From the cell containing the given text, extract its center point as (X, Y) coordinate. 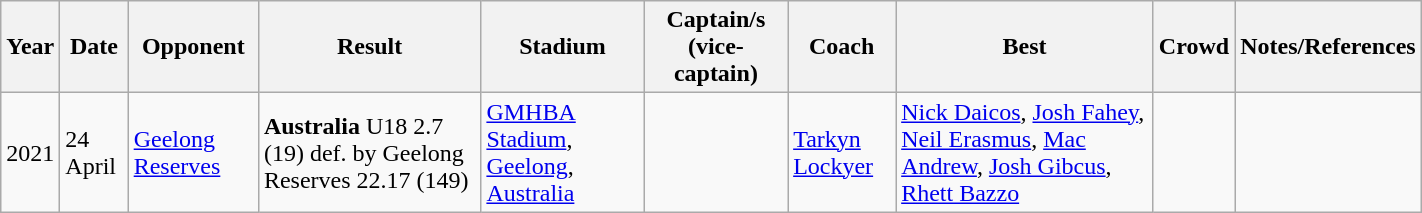
Crowd (1194, 47)
Stadium (562, 47)
Coach (842, 47)
Captain/s (vice-captain) (716, 47)
Date (94, 47)
Australia U18 2.7 (19) def. by Geelong Reserves 22.17 (149) (369, 152)
Tarkyn Lockyer (842, 152)
24 April (94, 152)
Notes/References (1328, 47)
GMHBA Stadium, Geelong, Australia (562, 152)
Year (30, 47)
Nick Daicos, Josh Fahey, Neil Erasmus, Mac Andrew, Josh Gibcus, Rhett Bazzo (1025, 152)
2021 (30, 152)
Geelong Reserves (193, 152)
Opponent (193, 47)
Result (369, 47)
Best (1025, 47)
